Return (X, Y) of the center of cell containing provided text 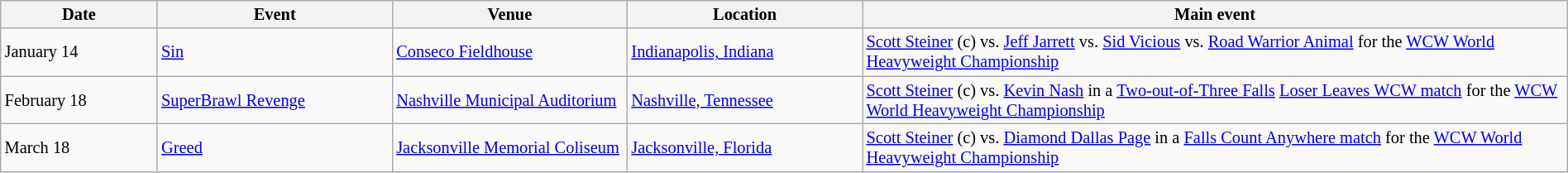
Date (79, 14)
Main event (1216, 14)
Greed (275, 147)
Venue (509, 14)
Jacksonville, Florida (745, 147)
Jacksonville Memorial Coliseum (509, 147)
Scott Steiner (c) vs. Jeff Jarrett vs. Sid Vicious vs. Road Warrior Animal for the WCW World Heavyweight Championship (1216, 52)
Nashville Municipal Auditorium (509, 100)
February 18 (79, 100)
January 14 (79, 52)
Event (275, 14)
Sin (275, 52)
Nashville, Tennessee (745, 100)
March 18 (79, 147)
Scott Steiner (c) vs. Kevin Nash in a Two-out-of-Three Falls Loser Leaves WCW match for the WCW World Heavyweight Championship (1216, 100)
Scott Steiner (c) vs. Diamond Dallas Page in a Falls Count Anywhere match for the WCW World Heavyweight Championship (1216, 147)
Conseco Fieldhouse (509, 52)
Location (745, 14)
Indianapolis, Indiana (745, 52)
SuperBrawl Revenge (275, 100)
